Identify which cell holds the provided text, then report its (X, Y) central coordinate. 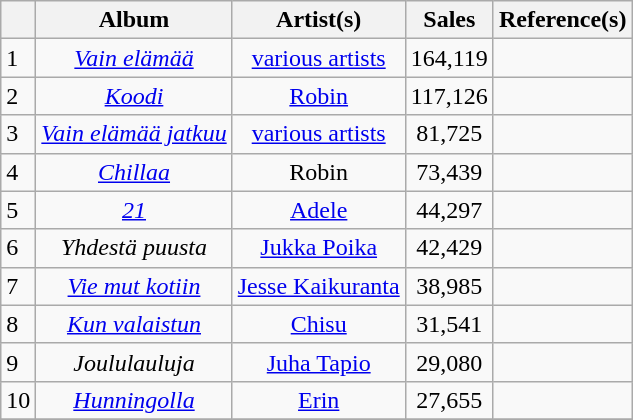
Vie mut kotiin (134, 286)
Juha Tapio (318, 362)
Artist(s) (318, 20)
4 (18, 172)
Sales (449, 20)
27,655 (449, 400)
Jesse Kaikuranta (318, 286)
2 (18, 96)
Chillaa (134, 172)
Vain elämää jatkuu (134, 134)
Joululauluja (134, 362)
5 (18, 210)
Vain elämää (134, 58)
7 (18, 286)
Koodi (134, 96)
Yhdestä puusta (134, 248)
29,080 (449, 362)
42,429 (449, 248)
73,439 (449, 172)
Hunningolla (134, 400)
3 (18, 134)
Reference(s) (562, 20)
81,725 (449, 134)
6 (18, 248)
1 (18, 58)
Erin (318, 400)
21 (134, 210)
164,119 (449, 58)
31,541 (449, 324)
117,126 (449, 96)
8 (18, 324)
Kun valaistun (134, 324)
38,985 (449, 286)
44,297 (449, 210)
Adele (318, 210)
9 (18, 362)
Jukka Poika (318, 248)
10 (18, 400)
Chisu (318, 324)
Album (134, 20)
